Identify which cell holds the provided text, then report its [x, y] central coordinate. 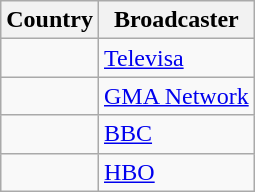
Broadcaster [176, 20]
Country [50, 20]
Televisa [176, 58]
HBO [176, 172]
GMA Network [176, 96]
BBC [176, 134]
